Search for the cell housing the specified text and yield its (X, Y) center coordinate. 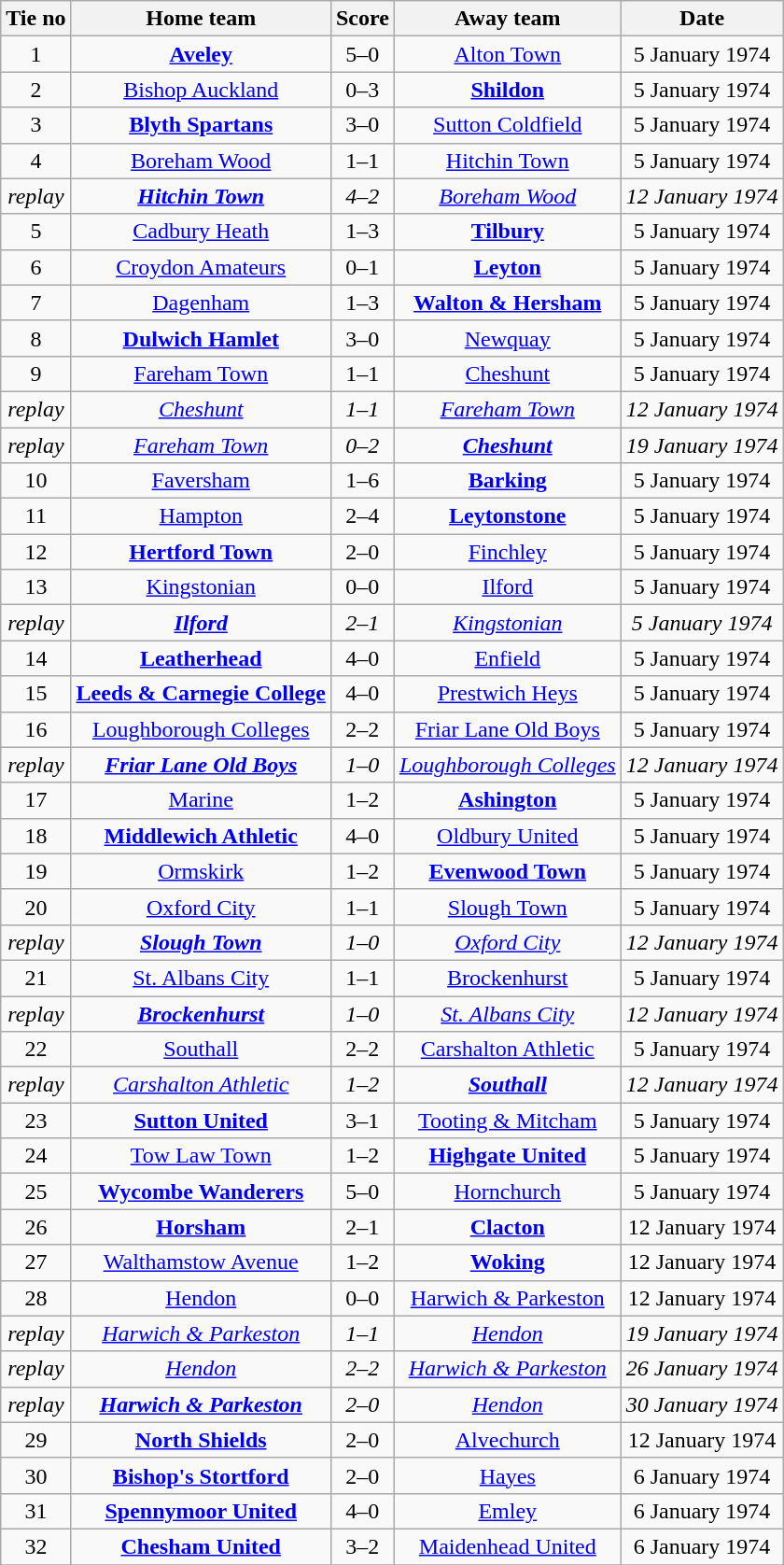
1 (35, 54)
Dulwich Hamlet (201, 338)
Ormskirk (201, 871)
16 (35, 729)
Hampton (201, 516)
10 (35, 481)
Leeds & Carnegie College (201, 694)
4–2 (362, 196)
Horsham (201, 1227)
9 (35, 374)
Enfield (508, 658)
13 (35, 587)
1–6 (362, 481)
Walthamstow Avenue (201, 1262)
Bishop Auckland (201, 90)
Emley (508, 1511)
0–2 (362, 445)
Tooting & Mitcham (508, 1121)
6 (35, 267)
Evenwood Town (508, 871)
15 (35, 694)
Hornchurch (508, 1191)
14 (35, 658)
Away team (508, 19)
Aveley (201, 54)
30 January 1974 (702, 1404)
Clacton (508, 1227)
5 (35, 232)
30 (35, 1475)
Blyth Spartans (201, 125)
29 (35, 1440)
26 (35, 1227)
17 (35, 800)
18 (35, 836)
2–4 (362, 516)
25 (35, 1191)
Home team (201, 19)
7 (35, 303)
North Shields (201, 1440)
Tilbury (508, 232)
22 (35, 1050)
Cadbury Heath (201, 232)
28 (35, 1298)
Wycombe Wanderers (201, 1191)
Prestwich Heys (508, 694)
19 (35, 871)
Oldbury United (508, 836)
Faversham (201, 481)
Alvechurch (508, 1440)
Dagenham (201, 303)
Alton Town (508, 54)
Hertford Town (201, 552)
Middlewich Athletic (201, 836)
8 (35, 338)
Score (362, 19)
26 January 1974 (702, 1369)
31 (35, 1511)
2 (35, 90)
11 (35, 516)
Newquay (508, 338)
12 (35, 552)
0–1 (362, 267)
Chesham United (201, 1546)
Leatherhead (201, 658)
32 (35, 1546)
Marine (201, 800)
23 (35, 1121)
27 (35, 1262)
3 (35, 125)
Maidenhead United (508, 1546)
Leyton (508, 267)
Leytonstone (508, 516)
Spennymoor United (201, 1511)
Croydon Amateurs (201, 267)
24 (35, 1156)
Bishop's Stortford (201, 1475)
0–3 (362, 90)
Tow Law Town (201, 1156)
Sutton Coldfield (508, 125)
3–2 (362, 1546)
Walton & Hersham (508, 303)
Ashington (508, 800)
Highgate United (508, 1156)
Hayes (508, 1475)
Shildon (508, 90)
21 (35, 978)
Barking (508, 481)
Finchley (508, 552)
Sutton United (201, 1121)
Date (702, 19)
Woking (508, 1262)
20 (35, 907)
Tie no (35, 19)
3–1 (362, 1121)
4 (35, 161)
